Identify which cell holds the provided text, then report its (X, Y) central coordinate. 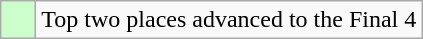
Top two places advanced to the Final 4 (229, 20)
